Return (X, Y) of the center of cell containing provided text 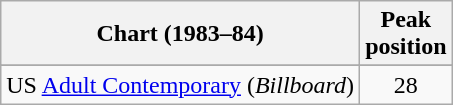
US Adult Contemporary (Billboard) (180, 85)
28 (406, 85)
Chart (1983–84) (180, 34)
Peakposition (406, 34)
